Capture the cell that displays the provided text and extract its [X, Y] central coordinate. 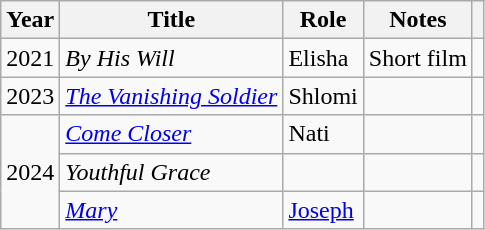
Mary [172, 210]
Nati [323, 134]
2024 [30, 172]
Shlomi [323, 96]
Year [30, 20]
2023 [30, 96]
By His Will [172, 58]
Elisha [323, 58]
Notes [418, 20]
The Vanishing Soldier [172, 96]
Role [323, 20]
Youthful Grace [172, 172]
Come Closer [172, 134]
2021 [30, 58]
Title [172, 20]
Joseph [323, 210]
Short film [418, 58]
